Determine the [X, Y] coordinate at the center of the cell enclosing the given text.  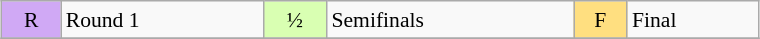
Final [693, 20]
R [32, 20]
F [600, 20]
Round 1 [162, 20]
½ [294, 20]
Semifinals [450, 20]
